Locate the cell with the specified text and output its [x, y] center coordinate. 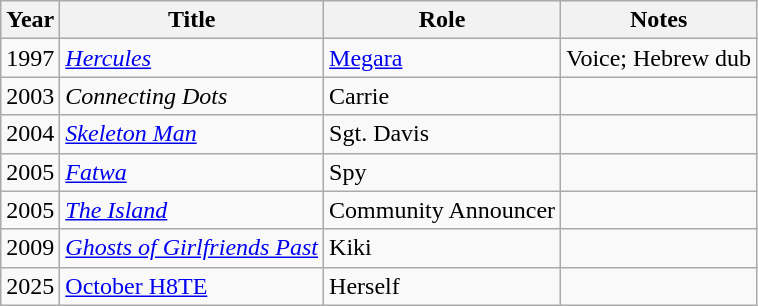
Spy [442, 172]
Sgt. Davis [442, 134]
Voice; Hebrew dub [659, 58]
2004 [30, 134]
Connecting Dots [192, 96]
2009 [30, 248]
Hercules [192, 58]
Community Announcer [442, 210]
Role [442, 20]
1997 [30, 58]
Skeleton Man [192, 134]
Year [30, 20]
2003 [30, 96]
Fatwa [192, 172]
Herself [442, 286]
2025 [30, 286]
October H8TE [192, 286]
Title [192, 20]
Notes [659, 20]
Carrie [442, 96]
Ghosts of Girlfriends Past [192, 248]
Kiki [442, 248]
Megara [442, 58]
The Island [192, 210]
